From the cell containing the given text, extract its center point as (x, y) coordinate. 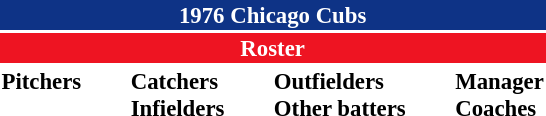
1976 Chicago Cubs (272, 15)
Roster (272, 48)
